Determine the (X, Y) coordinate at the center of the cell enclosing the given text.  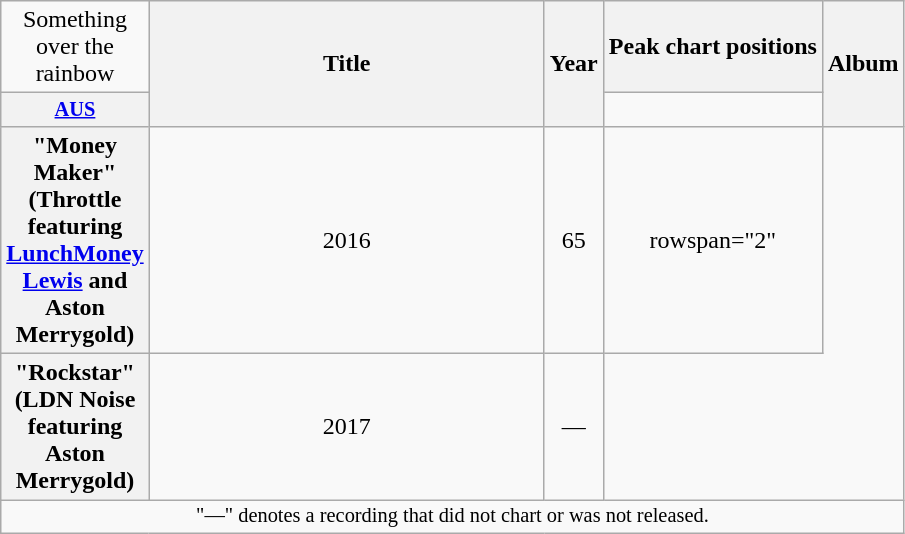
Year (574, 64)
Album (863, 64)
"Money Maker"(Throttle featuring LunchMoney Lewis and Aston Merrygold) (75, 240)
"Rockstar"(LDN Noise featuring Aston Merrygold) (75, 427)
rowspan="2" (712, 240)
2017 (346, 427)
— (574, 427)
AUS (75, 110)
65 (574, 240)
Title (346, 64)
"—" denotes a recording that did not chart or was not released. (452, 517)
Something over the rainbow (75, 47)
Peak chart positions (712, 47)
2016 (346, 240)
